Extract the (X, Y) coordinate from the center of the cell holding the provided text.  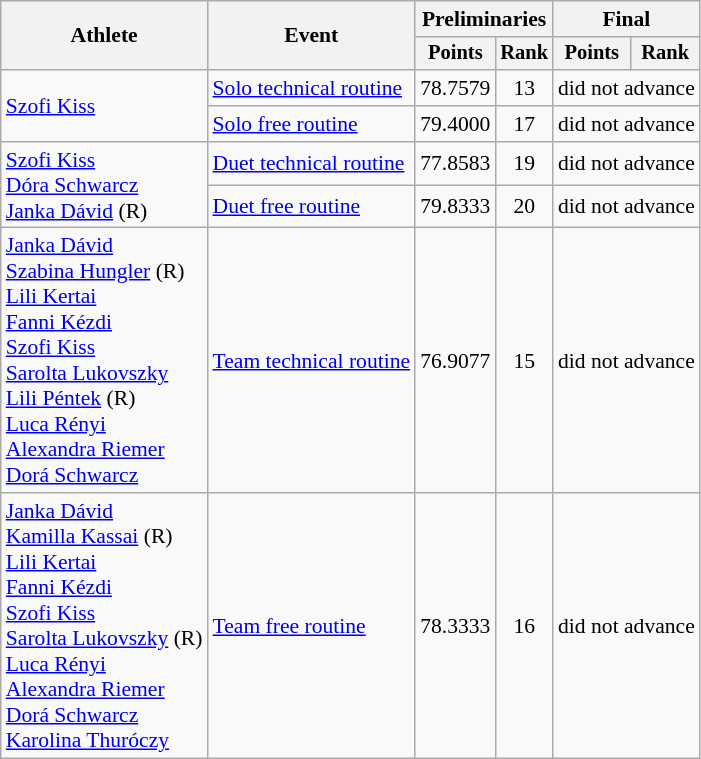
Janka DávidSzabina Hungler (R)Lili KertaiFanni KézdiSzofi KissSarolta LukovszkyLili Péntek (R)Luca RényiAlexandra RiemerDorá Schwarcz (104, 360)
20 (524, 206)
17 (524, 124)
78.7579 (455, 88)
13 (524, 88)
15 (524, 360)
Event (312, 36)
Janka DávidKamilla Kassai (R)Lili KertaiFanni KézdiSzofi KissSarolta Lukovszky (R)Luca RényiAlexandra RiemerDorá SchwarczKarolina Thuróczy (104, 626)
16 (524, 626)
79.4000 (455, 124)
Solo technical routine (312, 88)
Szofi Kiss (104, 106)
Final (626, 19)
Duet technical routine (312, 164)
78.3333 (455, 626)
Athlete (104, 36)
Duet free routine (312, 206)
19 (524, 164)
Team technical routine (312, 360)
Team free routine (312, 626)
Solo free routine (312, 124)
Szofi KissDóra SchwarczJanka Dávid (R) (104, 186)
77.8583 (455, 164)
Preliminaries (484, 19)
79.8333 (455, 206)
76.9077 (455, 360)
